Search for the cell housing the specified text and yield its [x, y] center coordinate. 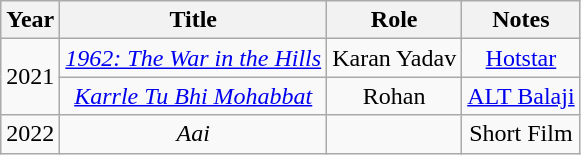
ALT Balaji [521, 96]
Hotstar [521, 58]
Aai [194, 134]
2022 [30, 134]
2021 [30, 77]
Short Film [521, 134]
1962: The War in the Hills [194, 58]
Notes [521, 20]
Karan Yadav [394, 58]
Role [394, 20]
Year [30, 20]
Karrle Tu Bhi Mohabbat [194, 96]
Title [194, 20]
Rohan [394, 96]
